Search for the cell housing the specified text and yield its (x, y) center coordinate. 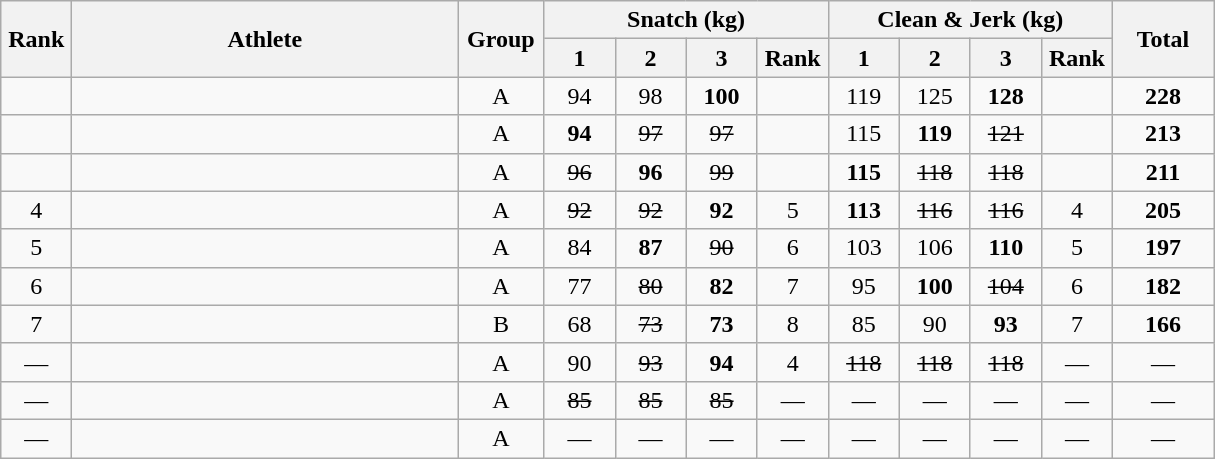
166 (1162, 324)
80 (650, 286)
77 (580, 286)
211 (1162, 172)
213 (1162, 134)
98 (650, 96)
104 (1006, 286)
Athlete (265, 39)
128 (1006, 96)
Total (1162, 39)
87 (650, 248)
121 (1006, 134)
84 (580, 248)
B (501, 324)
113 (864, 210)
99 (722, 172)
Snatch (kg) (686, 20)
182 (1162, 286)
106 (934, 248)
Clean & Jerk (kg) (970, 20)
205 (1162, 210)
110 (1006, 248)
197 (1162, 248)
95 (864, 286)
68 (580, 324)
125 (934, 96)
8 (792, 324)
Group (501, 39)
103 (864, 248)
82 (722, 286)
228 (1162, 96)
